Identify which cell holds the provided text, then report its [x, y] central coordinate. 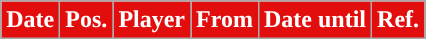
Pos. [86, 20]
Player [152, 20]
From [225, 20]
Date until [314, 20]
Ref. [398, 20]
Date [30, 20]
